Search for the cell housing the specified text and yield its [x, y] center coordinate. 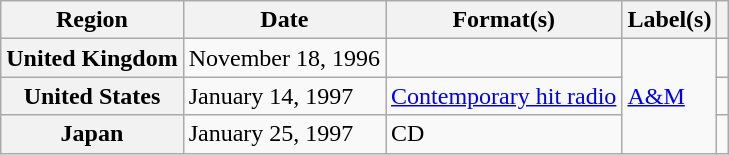
Region [92, 20]
A&M [670, 96]
Contemporary hit radio [504, 96]
Date [284, 20]
United States [92, 96]
Japan [92, 134]
CD [504, 134]
United Kingdom [92, 58]
January 25, 1997 [284, 134]
November 18, 1996 [284, 58]
January 14, 1997 [284, 96]
Format(s) [504, 20]
Label(s) [670, 20]
